Provide the (x, y) coordinate of the cell's center where the given text is located.  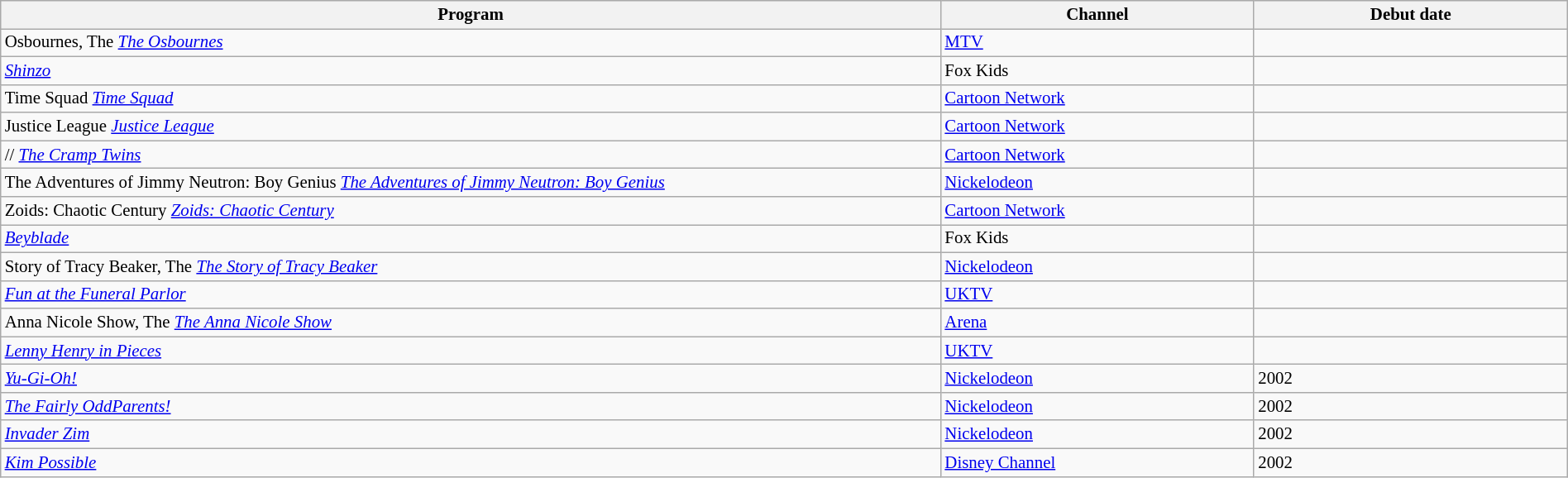
The Adventures of Jimmy Neutron: Boy Genius The Adventures of Jimmy Neutron: Boy Genius (471, 183)
Anna Nicole Show, The The Anna Nicole Show (471, 323)
Osbournes, The The Osbournes (471, 42)
Kim Possible (471, 462)
Time Squad Time Squad (471, 98)
Beyblade (471, 238)
Shinzo (471, 70)
Zoids: Chaotic Century Zoids: Chaotic Century (471, 211)
Arena (1097, 323)
Disney Channel (1097, 462)
MTV (1097, 42)
Invader Zim (471, 434)
Story of Tracy Beaker, The The Story of Tracy Beaker (471, 266)
Debut date (1411, 15)
Fun at the Funeral Parlor (471, 294)
Justice League Justice League (471, 127)
Program (471, 15)
Channel (1097, 15)
Lenny Henry in Pieces (471, 351)
The Fairly OddParents! (471, 406)
// The Cramp Twins (471, 155)
Yu-Gi-Oh! (471, 379)
